Pinpoint the cell where the given text exists, returning its (x, y) midpoint coordinate. 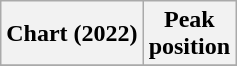
Peakposition (189, 34)
Chart (2022) (72, 34)
